Locate the cell with the specified text and output its [X, Y] center coordinate. 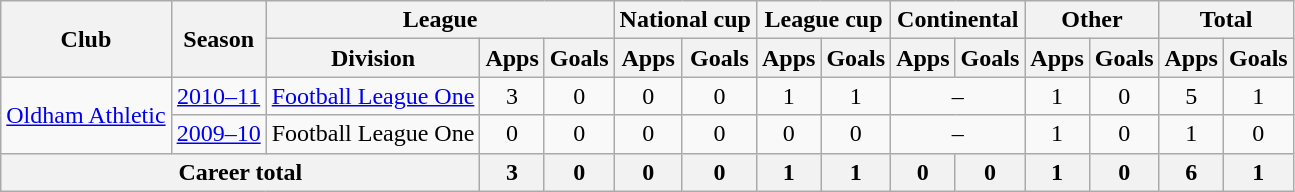
Club [86, 39]
League [440, 20]
2010–11 [218, 96]
5 [1191, 96]
6 [1191, 172]
Oldham Athletic [86, 115]
Total [1226, 20]
Other [1092, 20]
2009–10 [218, 134]
Season [218, 39]
League cup [823, 20]
Continental [958, 20]
Career total [240, 172]
National cup [685, 20]
Division [373, 58]
